Capture the cell that displays the provided text and extract its (x, y) central coordinate. 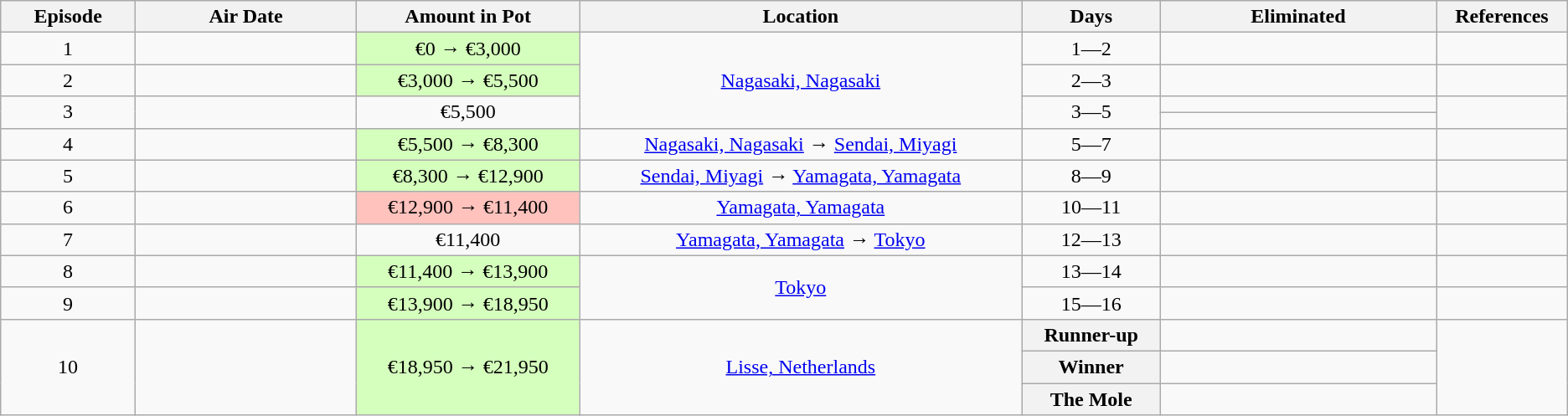
€18,950 → €21,950 (468, 367)
5 (69, 176)
Amount in Pot (468, 17)
References (1503, 17)
4 (69, 144)
Tokyo (801, 287)
Episode (69, 17)
Sendai, Miyagi → Yamagata, Yamagata (801, 176)
9 (69, 303)
The Mole (1091, 399)
2 (69, 80)
€0 → €3,000 (468, 49)
8—9 (1091, 176)
€13,900 → €18,950 (468, 303)
Days (1091, 17)
€3,000 → €5,500 (468, 80)
13—14 (1091, 271)
3 (69, 112)
€8,300 → €12,900 (468, 176)
10 (69, 367)
Eliminated (1298, 17)
Nagasaki, Nagasaki → Sendai, Miyagi (801, 144)
€5,500 → €8,300 (468, 144)
Runner-up (1091, 335)
10—11 (1091, 208)
Air Date (245, 17)
Yamagata, Yamagata (801, 208)
5—7 (1091, 144)
3—5 (1091, 112)
€11,400 (468, 239)
12—13 (1091, 239)
Yamagata, Yamagata → Tokyo (801, 239)
€12,900 → €11,400 (468, 208)
6 (69, 208)
8 (69, 271)
1—2 (1091, 49)
€5,500 (468, 112)
Winner (1091, 367)
15—16 (1091, 303)
Location (801, 17)
1 (69, 49)
€11,400 → €13,900 (468, 271)
7 (69, 239)
2—3 (1091, 80)
Lisse, Netherlands (801, 367)
Nagasaki, Nagasaki (801, 80)
